Search for the cell housing the specified text and yield its [x, y] center coordinate. 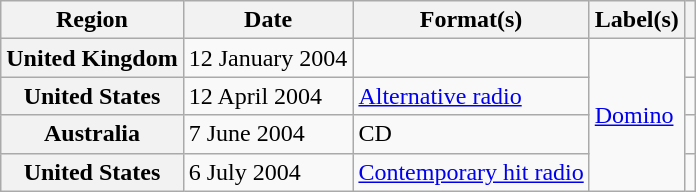
6 July 2004 [268, 172]
CD [471, 134]
Alternative radio [471, 96]
Format(s) [471, 20]
Region [92, 20]
Label(s) [636, 20]
Contemporary hit radio [471, 172]
12 January 2004 [268, 58]
United Kingdom [92, 58]
12 April 2004 [268, 96]
7 June 2004 [268, 134]
Australia [92, 134]
Date [268, 20]
Domino [636, 115]
